For the text-containing cell, return its midpoint in (x, y) coordinate format. 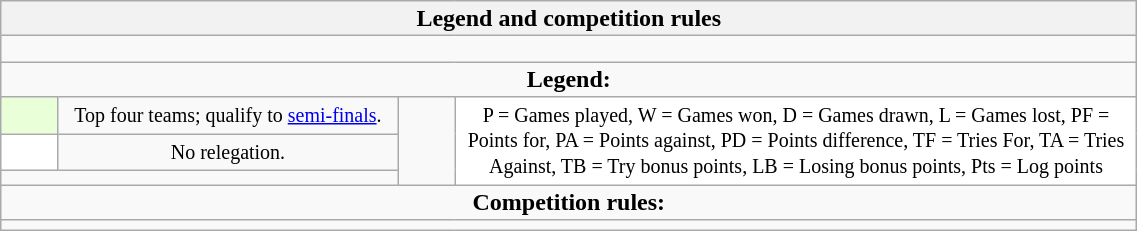
Legend: (569, 80)
Top four teams; qualify to semi-finals. (228, 116)
Legend and competition rules (569, 18)
No relegation. (228, 152)
Competition rules: (569, 202)
